Locate the cell with the specified text and output its (x, y) center coordinate. 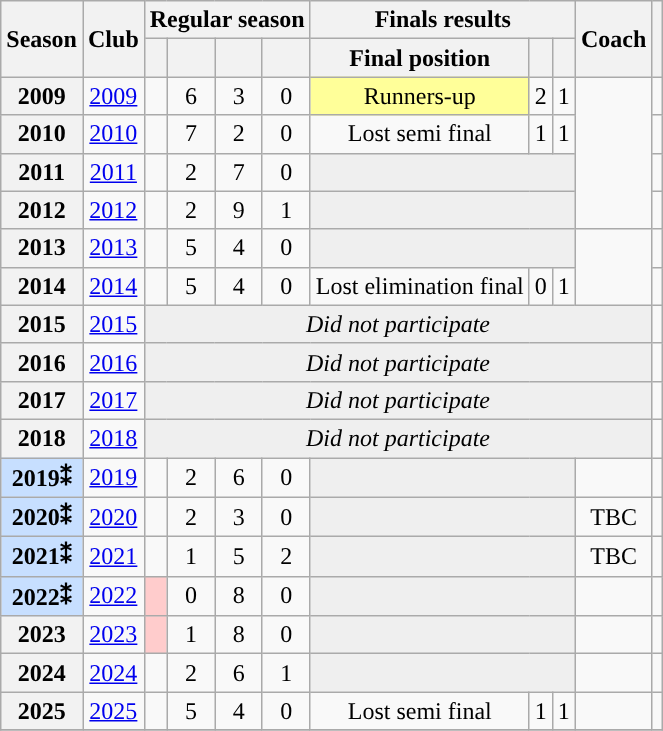
Lost elimination final (420, 286)
Finals results (442, 20)
Final position (420, 58)
2022⁑ (42, 596)
Coach (613, 39)
2021 (113, 557)
Season (42, 39)
2022 (113, 596)
Runners-up (420, 96)
9 (239, 210)
2020⁑ (42, 517)
2019⁑ (42, 478)
Club (113, 39)
2019 (113, 478)
2021⁑ (42, 557)
2020 (113, 517)
Regular season (227, 20)
